Detect which cell encompasses the target text, then output its [X, Y] center coordinate. 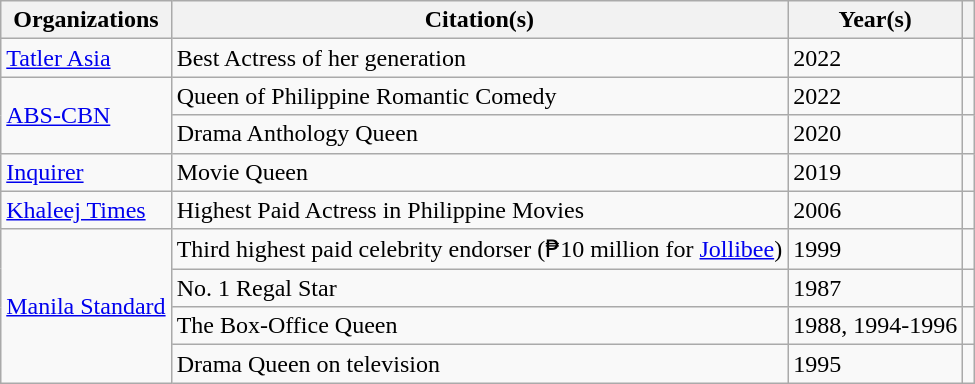
Citation(s) [480, 20]
Third highest paid celebrity endorser (₱10 million for Jollibee) [480, 249]
The Box-Office Queen [480, 326]
1999 [876, 249]
Year(s) [876, 20]
2020 [876, 134]
ABS-CBN [86, 115]
Queen of Philippine Romantic Comedy [480, 96]
Manila Standard [86, 306]
Tatler Asia [86, 58]
Drama Anthology Queen [480, 134]
Highest Paid Actress in Philippine Movies [480, 210]
1987 [876, 288]
2019 [876, 172]
Movie Queen [480, 172]
Organizations [86, 20]
1988, 1994-1996 [876, 326]
1995 [876, 364]
No. 1 Regal Star [480, 288]
2006 [876, 210]
Inquirer [86, 172]
Khaleej Times [86, 210]
Drama Queen on television [480, 364]
Best Actress of her generation [480, 58]
